Return (X, Y) of the center of cell containing provided text 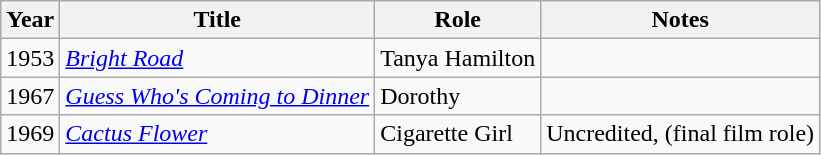
Tanya Hamilton (458, 58)
Cigarette Girl (458, 134)
Cactus Flower (218, 134)
Uncredited, (final film role) (680, 134)
Notes (680, 20)
Year (30, 20)
1967 (30, 96)
Dorothy (458, 96)
Bright Road (218, 58)
Guess Who's Coming to Dinner (218, 96)
Title (218, 20)
Role (458, 20)
1969 (30, 134)
1953 (30, 58)
